Provide the [x, y] coordinate of the cell's center where the given text is located.  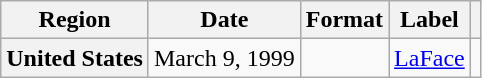
Format [344, 20]
LaFace [430, 58]
Region [75, 20]
United States [75, 58]
March 9, 1999 [224, 58]
Label [430, 20]
Date [224, 20]
